Return the (x, y) coordinate for the center point of the cell that contains the specified text.  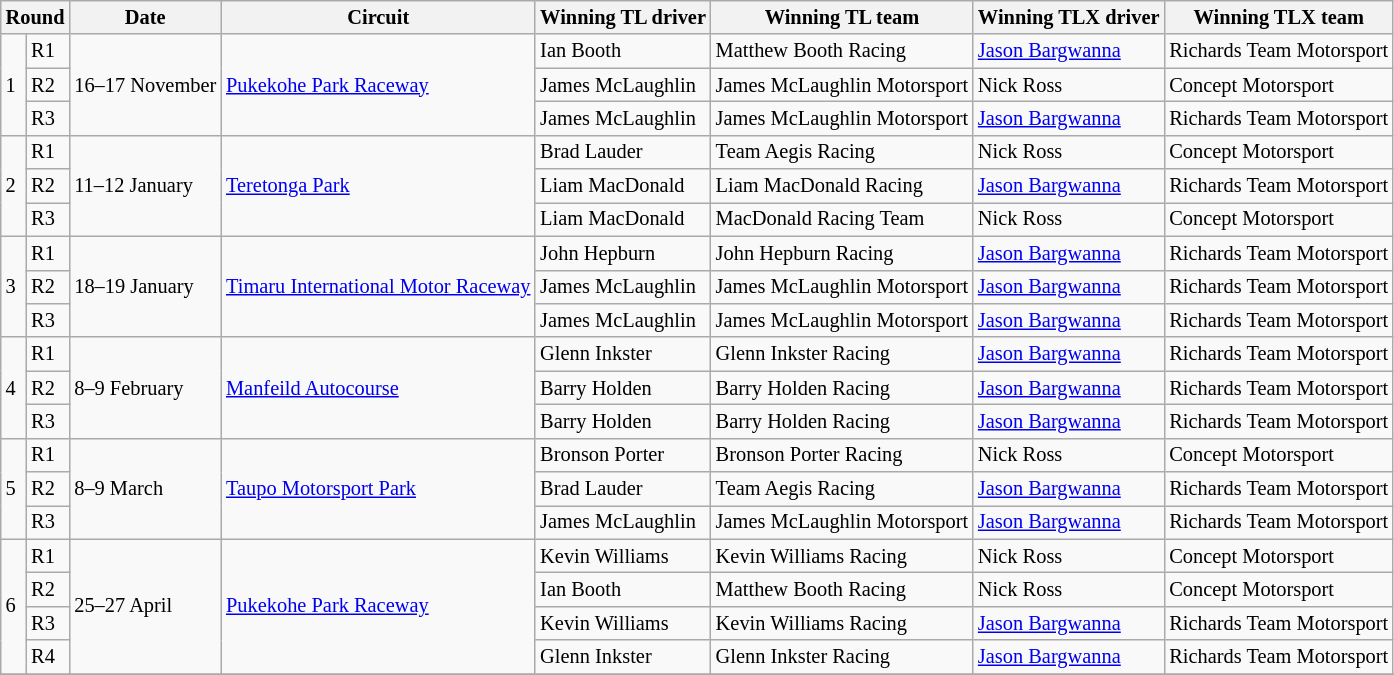
Teretonga Park (378, 186)
5 (14, 488)
3 (14, 286)
Bronson Porter Racing (842, 455)
Bronson Porter (623, 455)
16–17 November (145, 84)
6 (14, 606)
MacDonald Racing Team (842, 219)
Circuit (378, 17)
Winning TLX team (1278, 17)
8–9 February (145, 388)
John Hepburn Racing (842, 253)
R4 (48, 657)
2 (14, 186)
Taupo Motorsport Park (378, 488)
Winning TLX driver (1068, 17)
Winning TL driver (623, 17)
Date (145, 17)
18–19 January (145, 286)
25–27 April (145, 606)
Liam MacDonald Racing (842, 186)
Manfeild Autocourse (378, 388)
Timaru International Motor Raceway (378, 286)
Winning TL team (842, 17)
11–12 January (145, 186)
8–9 March (145, 488)
4 (14, 388)
1 (14, 84)
John Hepburn (623, 253)
Round (36, 17)
